Output the (X, Y) coordinate of the center of the cell containing the given text.  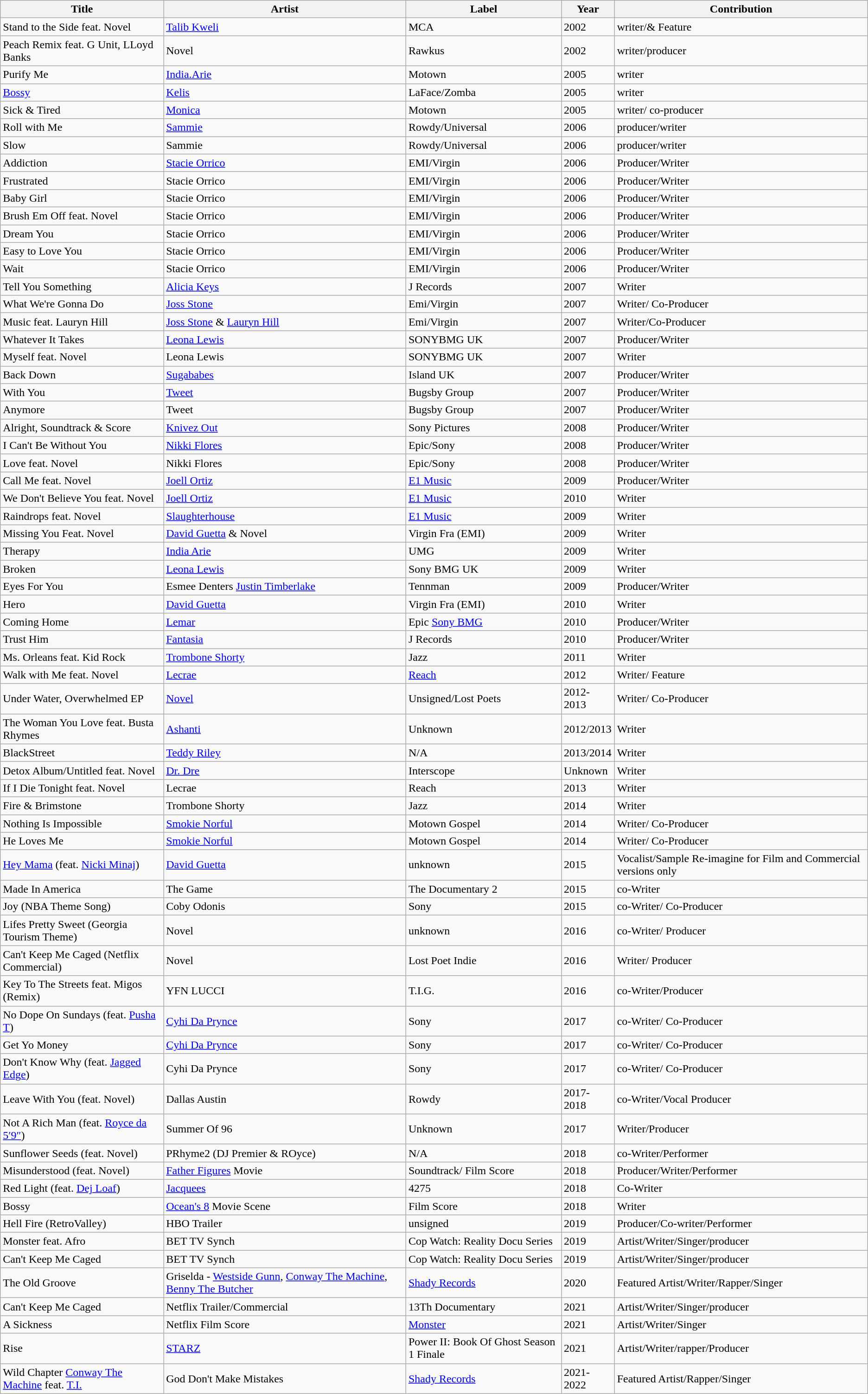
Teddy Riley (285, 753)
God Don't Make Mistakes (285, 1378)
co-Writer (741, 889)
2017-2018 (588, 1099)
writer/ co-producer (741, 110)
Vocalist/Sample Re-imagine for Film and Commercial versions only (741, 865)
co-Writer/Producer (741, 991)
Red Light (feat. Dej Loaf) (82, 1188)
T.I.G. (483, 991)
Talib Kweli (285, 27)
Rowdy (483, 1099)
Monster (483, 1324)
Not A Rich Man (feat. Royce da 5′9″) (82, 1129)
Leave With You (feat. Novel) (82, 1099)
Peach Remix feat. G Unit, LLoyd Banks (82, 51)
2013 (588, 788)
Tell You Something (82, 287)
Roll with Me (82, 128)
We Don't Believe You feat. Novel (82, 498)
Purify Me (82, 75)
Coby Odonis (285, 907)
Wild Chapter Conway The Machine feat. T.I. (82, 1378)
co-Writer/ Producer (741, 930)
Dallas Austin (285, 1099)
Stand to the Side feat. Novel (82, 27)
Artist/Writer/Singer (741, 1324)
Monica (285, 110)
Misunderstood (feat. Novel) (82, 1170)
India.Arie (285, 75)
Trust Him (82, 639)
The Woman You Love feat. Busta Rhymes (82, 729)
writer/producer (741, 51)
2012-2013 (588, 698)
Writer/ Feature (741, 675)
Detox Album/Untitled feat. Novel (82, 770)
BlackStreet (82, 753)
Frustrated (82, 180)
Hell Fire (RetroValley) (82, 1224)
2012/2013 (588, 729)
Rise (82, 1349)
Joss Stone & Lauryn Hill (285, 322)
2013/2014 (588, 753)
Easy to Love You (82, 251)
Sony BMG UK (483, 569)
2011 (588, 657)
Music feat. Lauryn Hill (82, 322)
Dream You (82, 233)
2021-2022 (588, 1378)
Don't Know Why (feat. Jagged Edge) (82, 1068)
Artist (285, 9)
Netflix Trailer/Commercial (285, 1307)
Under Water, Overwhelmed EP (82, 698)
Fire & Brimstone (82, 806)
Featured Artist/Rapper/Singer (741, 1378)
Featured Artist/Writer/Rapper/Singer (741, 1283)
Hero (82, 604)
Summer Of 96 (285, 1129)
Slaughterhouse (285, 516)
Contribution (741, 9)
Sugababes (285, 375)
Soundtrack/ Film Score (483, 1170)
Key To The Streets feat. Migos (Remix) (82, 991)
Sony Pictures (483, 428)
MCA (483, 27)
2012 (588, 675)
Esmee Denters Justin Timberlake (285, 587)
Joy (NBA Theme Song) (82, 907)
HBO Trailer (285, 1224)
Year (588, 9)
Netflix Film Score (285, 1324)
Kelis (285, 92)
Slow (82, 145)
Made In America (82, 889)
The Documentary 2 (483, 889)
Brush Em Off feat. Novel (82, 216)
4275 (483, 1188)
Call Me feat. Novel (82, 480)
With You (82, 392)
LaFace/Zomba (483, 92)
co-Writer/Vocal Producer (741, 1099)
Film Score (483, 1206)
Anymore (82, 410)
Wait (82, 269)
Father Figures Movie (285, 1170)
Raindrops feat. Novel (82, 516)
What We're Gonna Do (82, 304)
Writer/Co-Producer (741, 322)
Coming Home (82, 622)
YFN LUCCI (285, 991)
A Sickness (82, 1324)
Baby Girl (82, 198)
Back Down (82, 375)
Writer/ Producer (741, 961)
Title (82, 9)
Joss Stone (285, 304)
Producer/Writer/Performer (741, 1170)
Get Yo Money (82, 1045)
I Can't Be Without You (82, 445)
If I Die Tonight feat. Novel (82, 788)
Can't Keep Me Caged (Netflix Commercial) (82, 961)
Epic Sony BMG (483, 622)
13Th Documentary (483, 1307)
Jacquees (285, 1188)
Broken (82, 569)
Rawkus (483, 51)
STARZ (285, 1349)
unsigned (483, 1224)
Lemar (285, 622)
David Guetta & Novel (285, 534)
Griselda - Westside Gunn, Conway The Machine, Benny The Butcher (285, 1283)
UMG (483, 551)
He Loves Me (82, 841)
Artist/Writer/rapper/Producer (741, 1349)
Ocean's 8 Movie Scene (285, 1206)
Lifes Pretty Sweet (Georgia Tourism Theme) (82, 930)
Island UK (483, 375)
Addiction (82, 163)
The Old Groove (82, 1283)
co-Writer/Performer (741, 1153)
writer/& Feature (741, 27)
No Dope On Sundays (feat. Pusha T) (82, 1021)
2020 (588, 1283)
Knivez Out (285, 428)
Monster feat. Afro (82, 1241)
PRhyme2 (DJ Premier & ROyce) (285, 1153)
Nothing Is Impossible (82, 823)
Eyes For You (82, 587)
Dr. Dre (285, 770)
India Arie (285, 551)
Sunflower Seeds (feat. Novel) (82, 1153)
Love feat. Novel (82, 463)
Therapy (82, 551)
Co-Writer (741, 1188)
Sick & Tired (82, 110)
Missing You Feat. Novel (82, 534)
Tennman (483, 587)
Ms. Orleans feat. Kid Rock (82, 657)
Whatever It Takes (82, 339)
Interscope (483, 770)
Walk with Me feat. Novel (82, 675)
The Game (285, 889)
Producer/Co-writer/Performer (741, 1224)
Fantasia (285, 639)
Alright, Soundtrack & Score (82, 428)
Hey Mama (feat. Nicki Minaj) (82, 865)
Label (483, 9)
Power II: Book Of Ghost Season 1 Finale (483, 1349)
Writer/Producer (741, 1129)
Ashanti (285, 729)
Unsigned/Lost Poets (483, 698)
Alicia Keys (285, 287)
Myself feat. Novel (82, 357)
Lost Poet Indie (483, 961)
